For the text-containing cell, return its midpoint in [x, y] coordinate format. 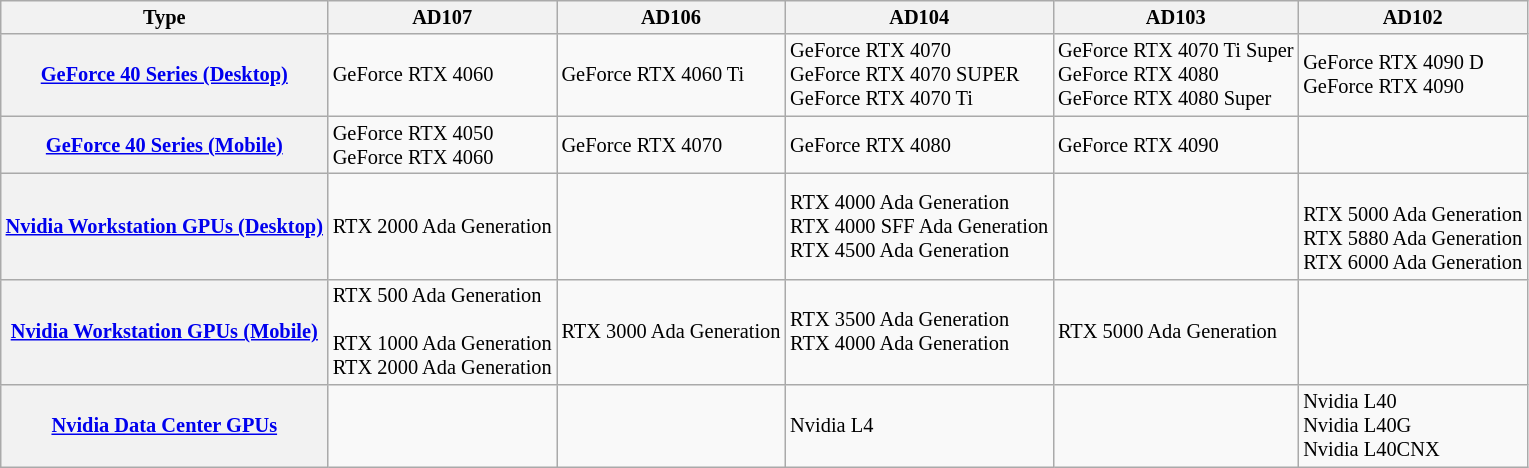
RTX 3000 Ada Generation [672, 332]
RTX 3500 Ada GenerationRTX 4000 Ada Generation [919, 332]
GeForce RTX 4050GeForce RTX 4060 [442, 145]
RTX 4000 Ada GenerationRTX 4000 SFF Ada GenerationRTX 4500 Ada Generation [919, 226]
AD103 [1176, 17]
GeForce RTX 4060 Ti [672, 75]
Nvidia L40Nvidia L40GNvidia L40CNX [1412, 426]
Nvidia Workstation GPUs (Mobile) [164, 332]
Nvidia Data Center GPUs [164, 426]
Type [164, 17]
Nvidia L4 [919, 426]
RTX 5000 Ada GenerationRTX 5880 Ada GenerationRTX 6000 Ada Generation [1412, 226]
GeForce RTX 4070GeForce RTX 4070 SUPERGeForce RTX 4070 Ti [919, 75]
RTX 5000 Ada Generation [1176, 332]
GeForce RTX 4070 Ti SuperGeForce RTX 4080GeForce RTX 4080 Super [1176, 75]
GeForce RTX 4060 [442, 75]
GeForce RTX 4090 [1176, 145]
GeForce RTX 4080 [919, 145]
GeForce RTX 4090 DGeForce RTX 4090 [1412, 75]
AD102 [1412, 17]
GeForce 40 Series (Desktop) [164, 75]
Nvidia Workstation GPUs (Desktop) [164, 226]
RTX 2000 Ada Generation [442, 226]
GeForce RTX 4070 [672, 145]
RTX 500 Ada GenerationRTX 1000 Ada Generation RTX 2000 Ada Generation [442, 332]
AD107 [442, 17]
AD106 [672, 17]
AD104 [919, 17]
GeForce 40 Series (Mobile) [164, 145]
